For the text-containing cell, return its midpoint in (X, Y) coordinate format. 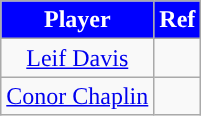
Ref (178, 20)
Conor Chaplin (78, 96)
Leif Davis (78, 58)
Player (78, 20)
